Provide the (x, y) coordinate of the cell's center where the given text is located.  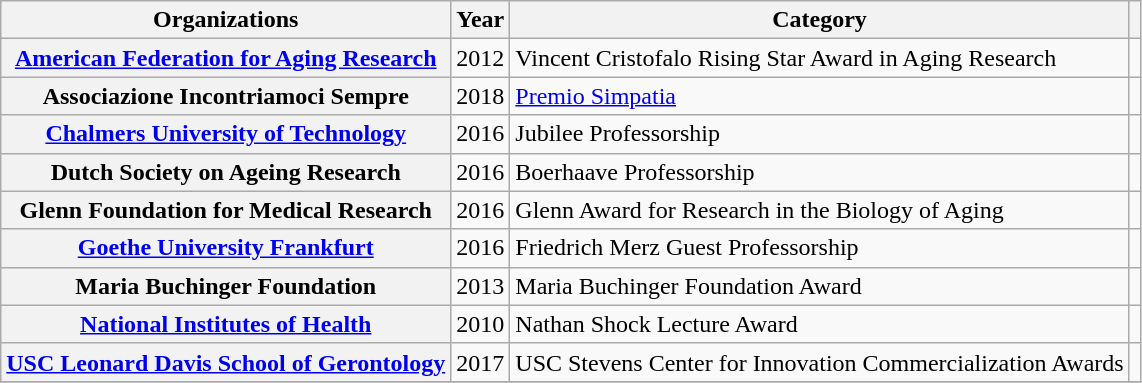
2017 (480, 362)
2012 (480, 58)
Category (820, 20)
Associazione Incontriamoci Sempre (226, 96)
Goethe University Frankfurt (226, 248)
Dutch Society on Ageing Research (226, 172)
Chalmers University of Technology (226, 134)
Glenn Award for Research in the Biology of Aging (820, 210)
Premio Simpatia (820, 96)
Jubilee Professorship (820, 134)
2013 (480, 286)
Boerhaave Professorship (820, 172)
Nathan Shock Lecture Award (820, 324)
2018 (480, 96)
National Institutes of Health (226, 324)
Friedrich Merz Guest Professorship (820, 248)
USC Stevens Center for Innovation Commercialization Awards (820, 362)
USC Leonard Davis School of Gerontology (226, 362)
Glenn Foundation for Medical Research (226, 210)
Maria Buchinger Foundation (226, 286)
2010 (480, 324)
Vincent Cristofalo Rising Star Award in Aging Research (820, 58)
Year (480, 20)
Organizations (226, 20)
Maria Buchinger Foundation Award (820, 286)
American Federation for Aging Research (226, 58)
